From the cell containing the given text, extract its center point as (X, Y) coordinate. 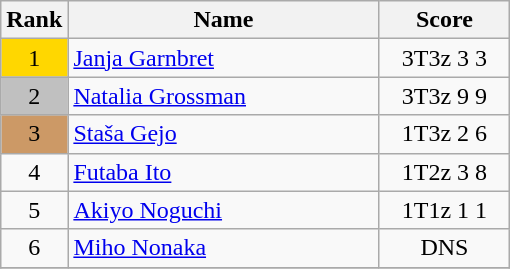
6 (34, 248)
3 (34, 134)
2 (34, 96)
4 (34, 172)
Akiyo Noguchi (224, 210)
Rank (34, 20)
Natalia Grossman (224, 96)
Miho Nonaka (224, 248)
5 (34, 210)
1T2z 3 8 (444, 172)
Janja Garnbret (224, 58)
DNS (444, 248)
3T3z 9 9 (444, 96)
Staša Gejo (224, 134)
1 (34, 58)
Score (444, 20)
1T3z 2 6 (444, 134)
Name (224, 20)
1T1z 1 1 (444, 210)
3T3z 3 3 (444, 58)
Futaba Ito (224, 172)
